From the cell containing the given text, extract its center point as [X, Y] coordinate. 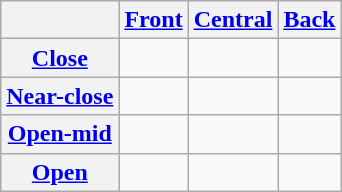
Close [60, 58]
Open-mid [60, 134]
Near-close [60, 96]
Back [310, 20]
Central [233, 20]
Front [154, 20]
Open [60, 172]
